Extract the (X, Y) coordinate from the center of the cell holding the provided text.  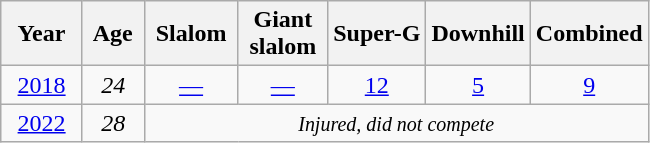
5 (478, 85)
12 (377, 85)
28 (113, 123)
9 (589, 85)
Injured, did not compete (396, 123)
Year (42, 34)
2018 (42, 85)
24 (113, 85)
Super-G (377, 34)
Combined (589, 34)
Downhill (478, 34)
Age (113, 34)
2022 (42, 123)
Slalom (191, 34)
Giant slalom (283, 34)
